Identify which cell holds the provided text, then report its [x, y] central coordinate. 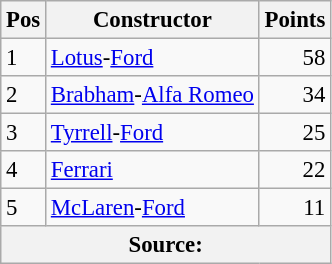
5 [24, 208]
22 [294, 170]
Tyrrell-Ford [153, 133]
1 [24, 58]
34 [294, 95]
Pos [24, 20]
Constructor [153, 20]
Ferrari [153, 170]
3 [24, 133]
McLaren-Ford [153, 208]
4 [24, 170]
58 [294, 58]
Source: [166, 245]
25 [294, 133]
Lotus-Ford [153, 58]
Brabham-Alfa Romeo [153, 95]
2 [24, 95]
Points [294, 20]
11 [294, 208]
